Output the (X, Y) coordinate of the center of the cell containing the given text.  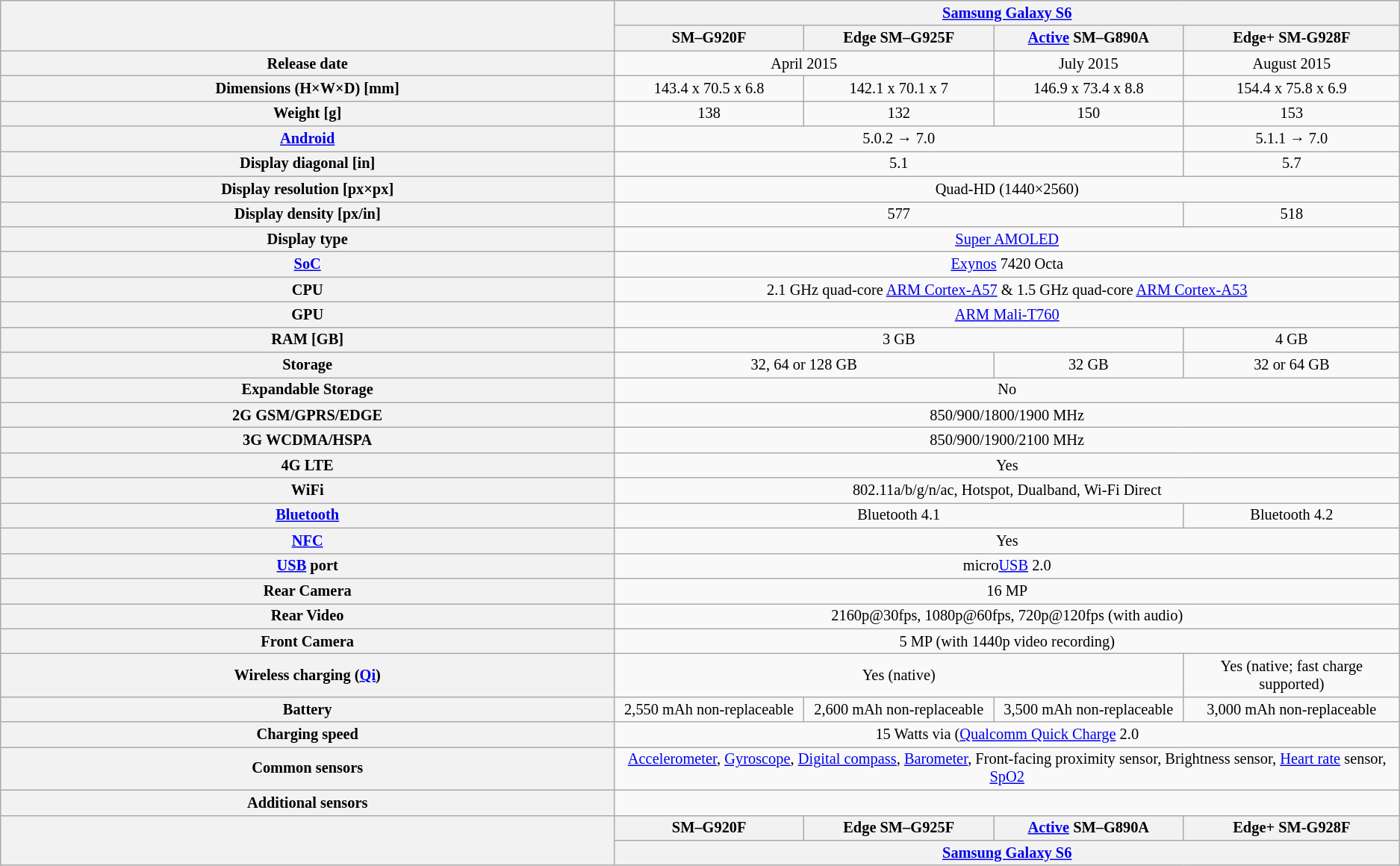
5.0.2 → 7.0 (899, 139)
WiFi (308, 490)
32 or 64 GB (1292, 365)
Expandable Storage (308, 390)
July 2015 (1089, 63)
138 (709, 113)
154.4 x 75.8 x 6.9 (1292, 88)
Release date (308, 63)
Exynos 7420 Octa (1007, 264)
Bluetooth (308, 515)
Storage (308, 365)
Accelerometer, Gyroscope, Digital compass, Barometer, Front-facing proximity sensor, Brightness sensor, Heart rate sensor, SpO2 (1007, 768)
5.1 (899, 163)
850/900/1900/2100 MHz (1007, 440)
Battery (308, 709)
143.4 x 70.5 x 6.8 (709, 88)
April 2015 (804, 63)
Charging speed (308, 735)
2,600 mAh non-replaceable (899, 709)
577 (899, 214)
2.1 GHz quad-core ARM Cortex-A57 & 1.5 GHz quad-core ARM Cortex-A53 (1007, 290)
2160p@30fps, 1080p@60fps, 720p@120fps (with audio) (1007, 616)
No (1007, 390)
Quad-HD (1440×2560) (1007, 189)
Wireless charging (Qi) (308, 675)
802.11a/b/g/n/ac, Hotspot, Dualband, Wi-Fi Direct (1007, 490)
RAM [GB] (308, 340)
3,500 mAh non-replaceable (1089, 709)
850/900/1800/1900 MHz (1007, 415)
Display density [px/in] (308, 214)
Bluetooth 4.1 (899, 515)
Rear Camera (308, 591)
Yes (native; fast charge supported) (1292, 675)
Yes (native) (899, 675)
3 GB (899, 340)
3,000 mAh non-replaceable (1292, 709)
August 2015 (1292, 63)
GPU (308, 314)
4 GB (1292, 340)
Android (308, 139)
Display resolution [px×px] (308, 189)
Additional sensors (308, 803)
ARM Mali-T760 (1007, 314)
146.9 x 73.4 x 8.8 (1089, 88)
518 (1292, 214)
5 MP (with 1440p video recording) (1007, 641)
Bluetooth 4.2 (1292, 515)
150 (1089, 113)
Rear Video (308, 616)
32, 64 or 128 GB (804, 365)
CPU (308, 290)
5.1.1 → 7.0 (1292, 139)
NFC (308, 541)
16 MP (1007, 591)
Dimensions (H×W×D) [mm] (308, 88)
Display type (308, 239)
15 Watts via (Qualcomm Quick Charge 2.0 (1007, 735)
Weight [g] (308, 113)
132 (899, 113)
142.1 x 70.1 x 7 (899, 88)
3G WCDMA/HSPA (308, 440)
5.7 (1292, 163)
2G GSM/GPRS/EDGE (308, 415)
153 (1292, 113)
SoC (308, 264)
2,550 mAh non-replaceable (709, 709)
4G LTE (308, 465)
microUSB 2.0 (1007, 566)
32 GB (1089, 365)
USB port (308, 566)
Common sensors (308, 768)
Display diagonal [in] (308, 163)
Super AMOLED (1007, 239)
Front Camera (308, 641)
